For the text-containing cell, return its midpoint in (x, y) coordinate format. 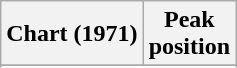
Peakposition (189, 34)
Chart (1971) (72, 34)
